Detect which cell encompasses the target text, then output its (x, y) center coordinate. 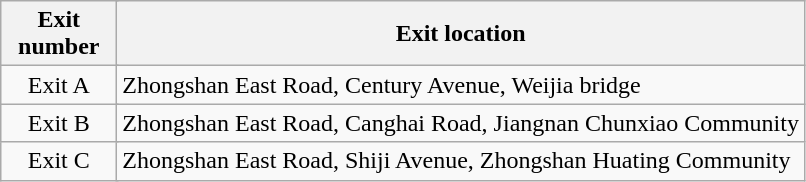
Zhongshan East Road, Century Avenue, Weijia bridge (461, 85)
Exit A (59, 85)
Exit C (59, 161)
Zhongshan East Road, Shiji Avenue, Zhongshan Huating Community (461, 161)
Zhongshan East Road, Canghai Road, Jiangnan Chunxiao Community (461, 123)
Exit B (59, 123)
Exit location (461, 34)
Exit number (59, 34)
